Pinpoint the cell where the given text exists, returning its [x, y] midpoint coordinate. 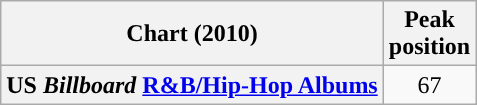
US Billboard R&B/Hip-Hop Albums [192, 85]
Peakposition [429, 34]
67 [429, 85]
Chart (2010) [192, 34]
